From the cell containing the given text, extract its center point as [x, y] coordinate. 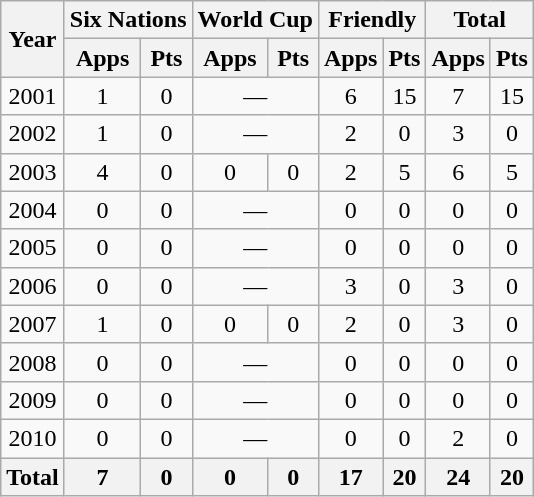
2003 [33, 172]
2008 [33, 362]
2001 [33, 96]
4 [102, 172]
2009 [33, 400]
2006 [33, 286]
Six Nations [128, 20]
Friendly [372, 20]
2002 [33, 134]
17 [350, 477]
Year [33, 39]
2004 [33, 210]
2007 [33, 324]
2010 [33, 438]
World Cup [255, 20]
24 [458, 477]
2005 [33, 248]
